Find where the given text appears and provide that cell's center as (x, y) coordinate. 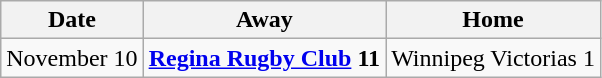
Regina Rugby Club 11 (264, 58)
Date (72, 20)
Away (264, 20)
Winnipeg Victorias 1 (494, 58)
November 10 (72, 58)
Home (494, 20)
